Locate the cell with the specified text and output its [X, Y] center coordinate. 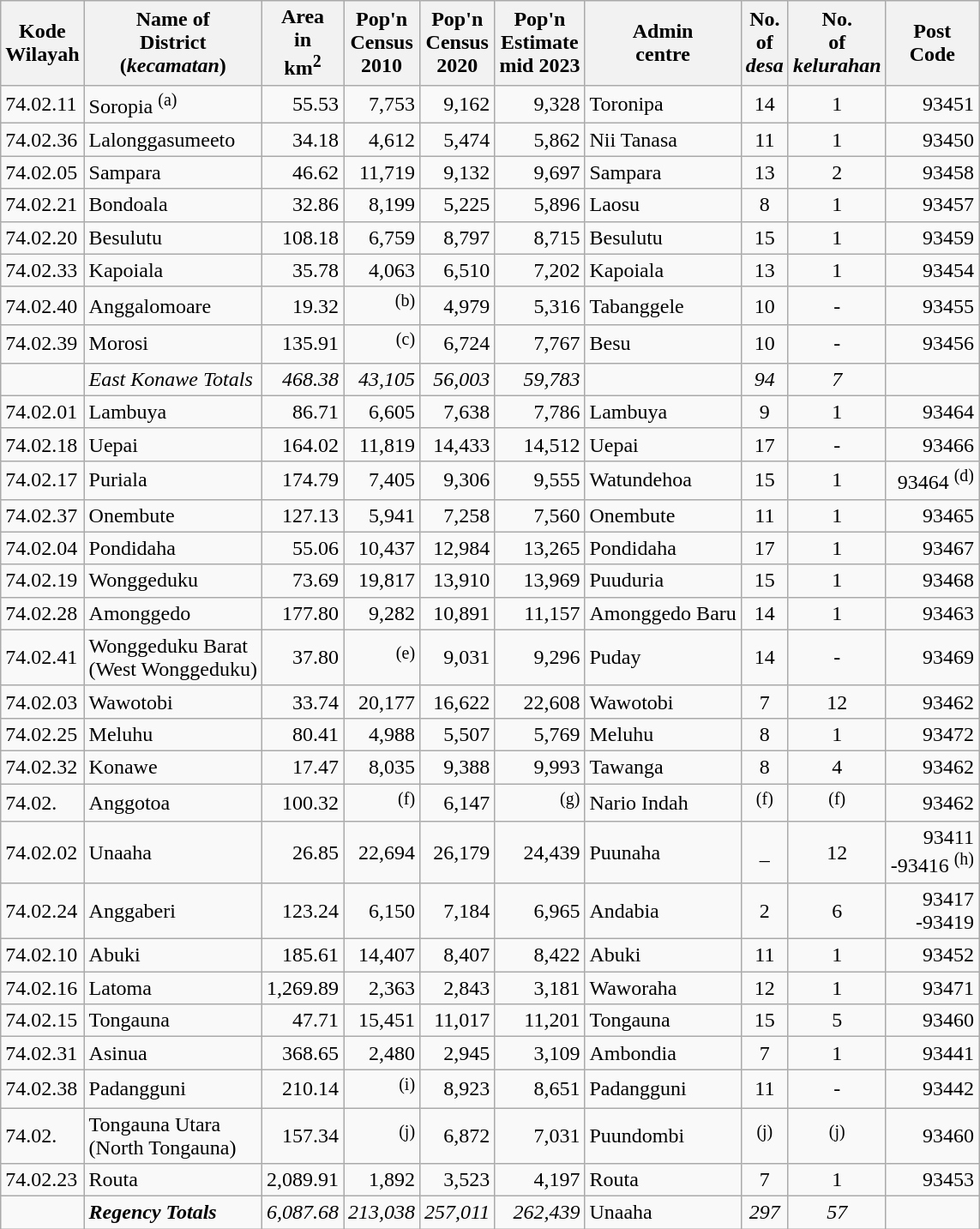
9,328 [540, 105]
13,265 [540, 548]
32.86 [302, 205]
5,941 [382, 515]
6,872 [458, 1136]
74.02.04 [43, 548]
2,843 [458, 988]
PostCode [932, 43]
93450 [932, 140]
74.02.05 [43, 172]
7,184 [458, 911]
No. ofkelurahan [837, 43]
11,819 [382, 444]
74.02.19 [43, 581]
368.65 [302, 1053]
5,862 [540, 140]
94 [765, 379]
257,011 [458, 1213]
14,407 [382, 955]
100.32 [302, 803]
9,282 [382, 613]
93468 [932, 581]
6,605 [382, 412]
93452 [932, 955]
7,753 [382, 105]
10,891 [458, 613]
Lalonggasumeeto [173, 140]
46.62 [302, 172]
9,388 [458, 767]
135.91 [302, 345]
7,405 [382, 480]
55.06 [302, 548]
(e) [382, 657]
6,510 [458, 270]
93467 [932, 548]
24,439 [540, 852]
_ [765, 852]
86.71 [302, 412]
7,031 [540, 1136]
74.02.16 [43, 988]
Besu [663, 345]
6,965 [540, 911]
56,003 [458, 379]
4,197 [540, 1180]
10,437 [382, 548]
93464 [932, 412]
Andabia [663, 911]
11,719 [382, 172]
127.13 [302, 515]
Bondoala [173, 205]
93458 [932, 172]
8,923 [458, 1089]
5 [837, 1021]
7,638 [458, 412]
210.14 [302, 1089]
7,560 [540, 515]
123.24 [302, 911]
6 [837, 911]
4,063 [382, 270]
8,035 [382, 767]
16,622 [458, 702]
Soropia (a) [173, 105]
468.38 [302, 379]
Kode Wilayah [43, 43]
Tawanga [663, 767]
74.02.18 [43, 444]
93456 [932, 345]
Wonggeduku [173, 581]
5,896 [540, 205]
93471 [932, 988]
22,694 [382, 852]
Waworaha [663, 988]
8,422 [540, 955]
7,202 [540, 270]
80.41 [302, 734]
8,407 [458, 955]
Anggalomoare [173, 305]
Puunaha [663, 852]
93453 [932, 1180]
93417-93419 [932, 911]
74.02.32 [43, 767]
74.02.23 [43, 1180]
93457 [932, 205]
9,697 [540, 172]
55.53 [302, 105]
Laosu [663, 205]
Morosi [173, 345]
9,162 [458, 105]
6,759 [382, 238]
213,038 [382, 1213]
8,715 [540, 238]
93441 [932, 1053]
4 [837, 767]
9,296 [540, 657]
Anggaberi [173, 911]
1,892 [382, 1180]
9,031 [458, 657]
Amonggedo Baru [663, 613]
6,087.68 [302, 1213]
37.80 [302, 657]
(g) [540, 803]
2,089.91 [302, 1180]
35.78 [302, 270]
East Konawe Totals [173, 379]
4,979 [458, 305]
Name ofDistrict(kecamatan) [173, 43]
No. ofdesa [765, 43]
93463 [932, 613]
74.02.11 [43, 105]
Puday [663, 657]
73.69 [302, 581]
Toronipa [663, 105]
19.32 [302, 305]
74.02.40 [43, 305]
9,132 [458, 172]
4,988 [382, 734]
34.18 [302, 140]
19,817 [382, 581]
5,316 [540, 305]
33.74 [302, 702]
2,480 [382, 1053]
93459 [932, 238]
9,555 [540, 480]
9,993 [540, 767]
Puundombi [663, 1136]
13,910 [458, 581]
93442 [932, 1089]
(c) [382, 345]
Puriala [173, 480]
93465 [932, 515]
Latoma [173, 988]
93455 [932, 305]
5,507 [458, 734]
15,451 [382, 1021]
9 [765, 412]
174.79 [302, 480]
93472 [932, 734]
14,433 [458, 444]
22,608 [540, 702]
12,984 [458, 548]
Regency Totals [173, 1213]
Admincentre [663, 43]
74.02.01 [43, 412]
2,945 [458, 1053]
11,017 [458, 1021]
74.02.20 [43, 238]
74.02.17 [43, 480]
93451 [932, 105]
297 [765, 1213]
1,269.89 [302, 988]
6,724 [458, 345]
74.02.25 [43, 734]
11,201 [540, 1021]
74.02.39 [43, 345]
Nii Tanasa [663, 140]
74.02.15 [43, 1021]
177.80 [302, 613]
93469 [932, 657]
Nario Indah [663, 803]
6,147 [458, 803]
4,612 [382, 140]
5,769 [540, 734]
Wonggeduku Barat (West Wonggeduku) [173, 657]
74.02.24 [43, 911]
Pop'nCensus2010 [382, 43]
26,179 [458, 852]
164.02 [302, 444]
74.02.28 [43, 613]
8,797 [458, 238]
14,512 [540, 444]
Anggotoa [173, 803]
7,786 [540, 412]
20,177 [382, 702]
3,181 [540, 988]
13,969 [540, 581]
Pop'nCensus2020 [458, 43]
6,150 [382, 911]
5,474 [458, 140]
8,199 [382, 205]
5,225 [458, 205]
57 [837, 1213]
(b) [382, 305]
Konawe [173, 767]
Watundehoa [663, 480]
74.02.10 [43, 955]
7,258 [458, 515]
74.02.36 [43, 140]
74.02.21 [43, 205]
Area in km2 [302, 43]
74.02.41 [43, 657]
74.02.02 [43, 852]
3,523 [458, 1180]
Tongauna Utara (North Tongauna) [173, 1136]
108.18 [302, 238]
26.85 [302, 852]
Tabanggele [663, 305]
157.34 [302, 1136]
93466 [932, 444]
Amonggedo [173, 613]
74.02.33 [43, 270]
93464 (d) [932, 480]
74.02.38 [43, 1089]
Pop'nEstimatemid 2023 [540, 43]
93454 [932, 270]
74.02.37 [43, 515]
Asinua [173, 1053]
Ambondia [663, 1053]
9,306 [458, 480]
74.02.31 [43, 1053]
93411-93416 (h) [932, 852]
74.02.03 [43, 702]
262,439 [540, 1213]
3,109 [540, 1053]
(i) [382, 1089]
8,651 [540, 1089]
2,363 [382, 988]
11,157 [540, 613]
17.47 [302, 767]
185.61 [302, 955]
43,105 [382, 379]
7,767 [540, 345]
47.71 [302, 1021]
Puuduria [663, 581]
59,783 [540, 379]
